Extract the (x, y) coordinate from the center of the cell holding the provided text.  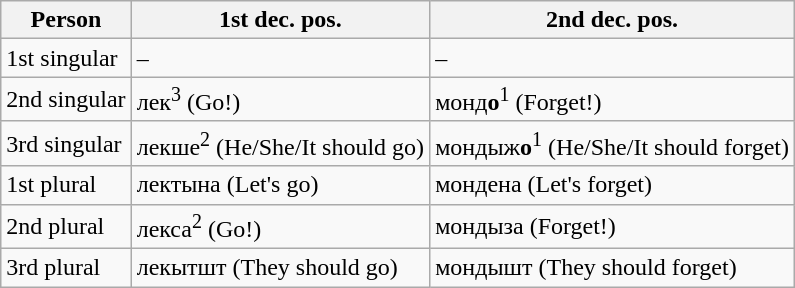
1st plural (66, 185)
мондена (Let's forget) (612, 185)
Person (66, 20)
лекытшт (They should go) (280, 268)
3rd plural (66, 268)
лекса2 (Go!) (280, 226)
лек3 (Go!) (280, 100)
1st dec. pos. (280, 20)
мондышт (They should forget) (612, 268)
мондо1 (Forget!) (612, 100)
мондыза (Forget!) (612, 226)
лектына (Let's go) (280, 185)
мондыжо1 (He/She/It should forget) (612, 144)
лекше2 (He/She/It should go) (280, 144)
2nd plural (66, 226)
2nd singular (66, 100)
1st singular (66, 58)
2nd dec. pos. (612, 20)
3rd singular (66, 144)
